From the cell containing the given text, extract its center point as (x, y) coordinate. 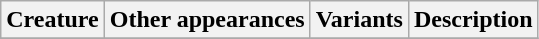
Variants (359, 20)
Creature (52, 20)
Other appearances (207, 20)
Description (473, 20)
